From the cell containing the given text, extract its center point as [x, y] coordinate. 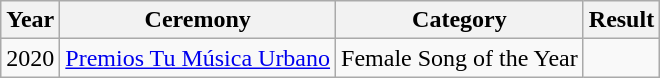
Category [460, 20]
Ceremony [198, 20]
Result [621, 20]
Year [30, 20]
2020 [30, 58]
Premios Tu Música Urbano [198, 58]
Female Song of the Year [460, 58]
